Detect which cell encompasses the target text, then output its (x, y) center coordinate. 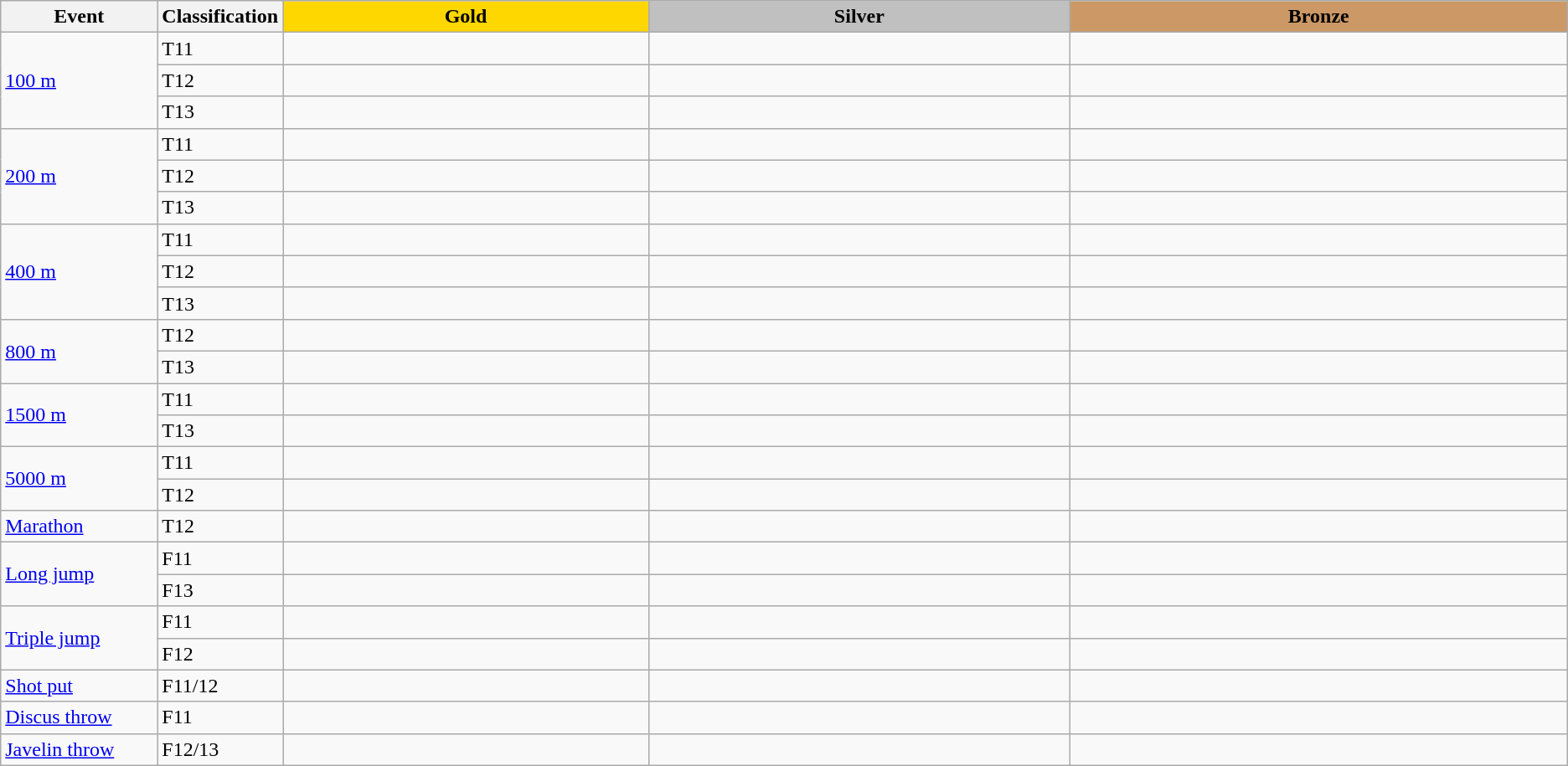
Silver (859, 17)
1500 m (79, 415)
400 m (79, 271)
5000 m (79, 479)
200 m (79, 176)
100 m (79, 80)
F11/12 (220, 686)
F13 (220, 590)
Javelin throw (79, 749)
800 m (79, 351)
Marathon (79, 527)
Event (79, 17)
Discus throw (79, 717)
F12/13 (220, 749)
F12 (220, 654)
Classification (220, 17)
Long jump (79, 574)
Triple jump (79, 638)
Shot put (79, 686)
Bronze (1318, 17)
Gold (466, 17)
